Locate the cell with the specified text and output its [x, y] center coordinate. 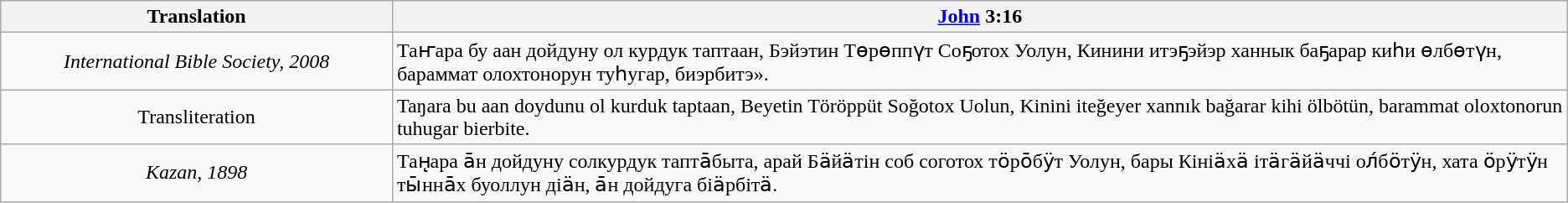
Transliteration [197, 117]
Translation [197, 17]
International Bible Society, 2008 [197, 61]
Kazan, 1898 [197, 173]
John 3:16 [980, 17]
